Return (x, y) of the center of cell containing provided text 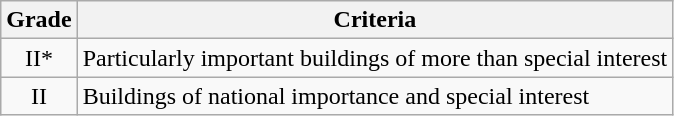
Particularly important buildings of more than special interest (375, 58)
Buildings of national importance and special interest (375, 96)
II (39, 96)
II* (39, 58)
Grade (39, 20)
Criteria (375, 20)
